Identify which cell holds the provided text, then report its [X, Y] central coordinate. 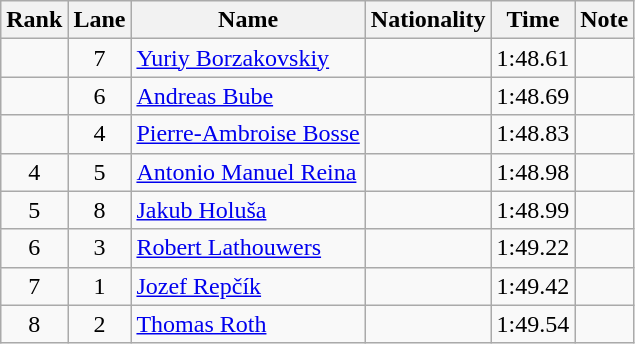
2 [100, 324]
3 [100, 248]
1:48.98 [533, 172]
1:48.83 [533, 134]
Note [604, 20]
1:49.42 [533, 286]
Lane [100, 20]
1 [100, 286]
1:48.61 [533, 58]
Thomas Roth [248, 324]
Pierre-Ambroise Bosse [248, 134]
Rank [34, 20]
1:48.69 [533, 96]
Antonio Manuel Reina [248, 172]
1:49.22 [533, 248]
Robert Lathouwers [248, 248]
Name [248, 20]
Andreas Bube [248, 96]
Jakub Holuša [248, 210]
1:49.54 [533, 324]
Time [533, 20]
Jozef Repčík [248, 286]
Nationality [428, 20]
1:48.99 [533, 210]
Yuriy Borzakovskiy [248, 58]
